Find where the given text appears and provide that cell's center as (X, Y) coordinate. 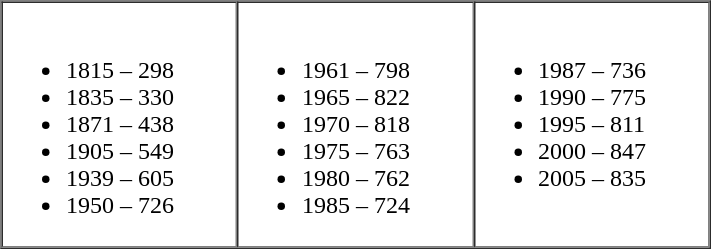
1815 – 2981835 – 3301871 – 4381905 – 5491939 – 6051950 – 726 (120, 125)
1987 – 7361990 – 7751995 – 8112000 – 8472005 – 835 (591, 125)
1961 – 7981965 – 8221970 – 8181975 – 7631980 – 7621985 – 724 (355, 125)
